Identify which cell holds the provided text, then report its (X, Y) central coordinate. 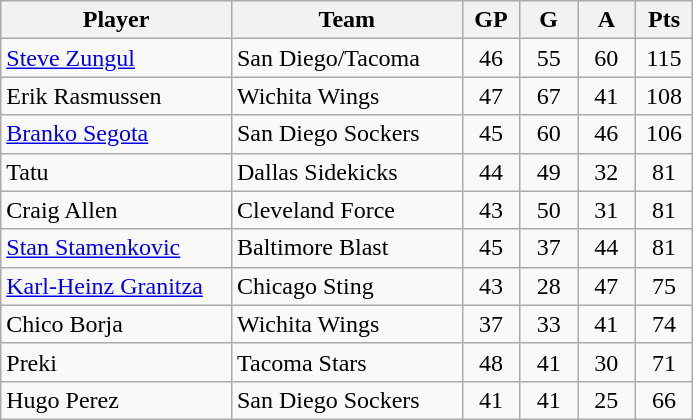
115 (664, 58)
25 (607, 400)
Branko Segota (116, 134)
106 (664, 134)
32 (607, 172)
San Diego/Tacoma (346, 58)
50 (549, 210)
Craig Allen (116, 210)
Dallas Sidekicks (346, 172)
Player (116, 20)
Chico Borja (116, 324)
66 (664, 400)
Preki (116, 362)
75 (664, 286)
71 (664, 362)
Tacoma Stars (346, 362)
48 (491, 362)
49 (549, 172)
Pts (664, 20)
Stan Stamenkovic (116, 248)
33 (549, 324)
31 (607, 210)
55 (549, 58)
Team (346, 20)
67 (549, 96)
G (549, 20)
Cleveland Force (346, 210)
30 (607, 362)
Baltimore Blast (346, 248)
28 (549, 286)
Steve Zungul (116, 58)
Karl-Heinz Granitza (116, 286)
Hugo Perez (116, 400)
108 (664, 96)
74 (664, 324)
A (607, 20)
Tatu (116, 172)
Chicago Sting (346, 286)
GP (491, 20)
Erik Rasmussen (116, 96)
